Locate the cell with the specified text and output its (X, Y) center coordinate. 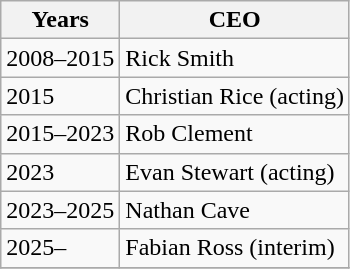
2008–2015 (60, 58)
Years (60, 20)
CEO (235, 20)
Evan Stewart (acting) (235, 172)
2015 (60, 96)
Rick Smith (235, 58)
2023 (60, 172)
2023–2025 (60, 210)
Christian Rice (acting) (235, 96)
Nathan Cave (235, 210)
2025– (60, 248)
Fabian Ross (interim) (235, 248)
2015–2023 (60, 134)
Rob Clement (235, 134)
